From the cell containing the given text, extract its center point as (x, y) coordinate. 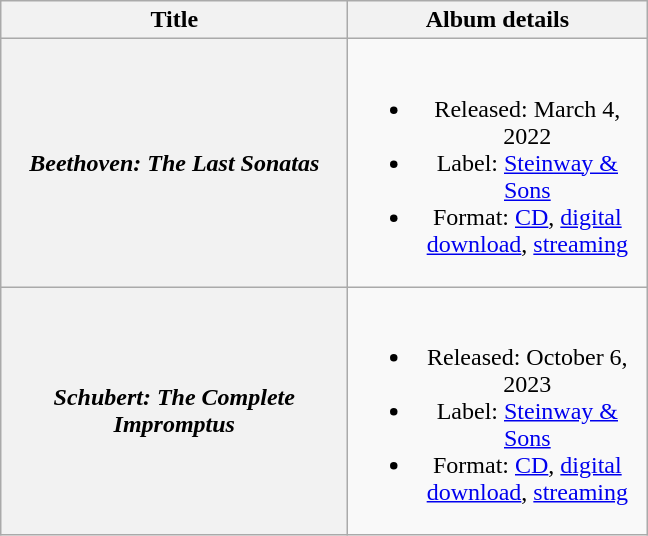
Beethoven: The Last Sonatas (174, 163)
Title (174, 20)
Released: March 4, 2022Label: Steinway & SonsFormat: CD, digital download, streaming (498, 163)
Released: October 6, 2023Label: Steinway & SonsFormat: CD, digital download, streaming (498, 411)
Schubert: The Complete Impromptus (174, 411)
Album details (498, 20)
